Provide the (X, Y) coordinate of the cell's center where the given text is located.  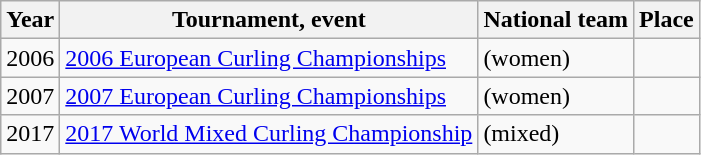
Place (667, 20)
Year (30, 20)
National team (556, 20)
2017 World Mixed Curling Championship (269, 134)
(mixed) (556, 134)
2017 (30, 134)
2006 European Curling Championships (269, 58)
Tournament, event (269, 20)
2006 (30, 58)
2007 (30, 96)
2007 European Curling Championships (269, 96)
